For the text-containing cell, return its midpoint in (X, Y) coordinate format. 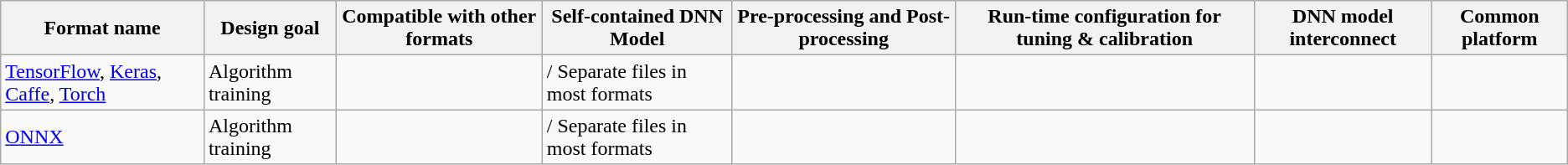
DNN model interconnect (1343, 28)
Format name (102, 28)
Pre-processing and Post-processing (843, 28)
Self-contained DNN Model (637, 28)
Design goal (270, 28)
Run-time configuration for tuning & calibration (1104, 28)
Common platform (1499, 28)
Compatible with other formats (439, 28)
TensorFlow, Keras, Caffe, Torch (102, 82)
ONNX (102, 137)
